Extract the (X, Y) coordinate from the center of the cell holding the provided text.  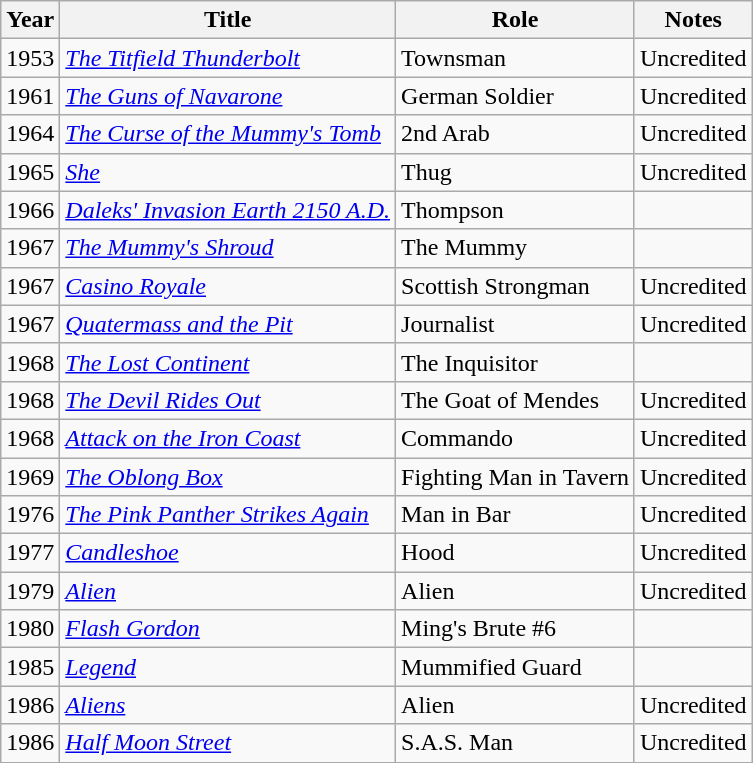
Mummified Guard (516, 667)
Notes (693, 20)
Thompson (516, 210)
2nd Arab (516, 134)
Man in Bar (516, 515)
German Soldier (516, 96)
The Mummy (516, 248)
Flash Gordon (228, 629)
1964 (30, 134)
Half Moon Street (228, 743)
The Devil Rides Out (228, 400)
Attack on the Iron Coast (228, 438)
The Pink Panther Strikes Again (228, 515)
The Titfield Thunderbolt (228, 58)
1966 (30, 210)
Journalist (516, 324)
Fighting Man in Tavern (516, 477)
Title (228, 20)
Scottish Strongman (516, 286)
1985 (30, 667)
Thug (516, 172)
1980 (30, 629)
S.A.S. Man (516, 743)
Daleks' Invasion Earth 2150 A.D. (228, 210)
Hood (516, 553)
Casino Royale (228, 286)
Ming's Brute #6 (516, 629)
1969 (30, 477)
Townsman (516, 58)
The Guns of Navarone (228, 96)
The Oblong Box (228, 477)
Role (516, 20)
Commando (516, 438)
Legend (228, 667)
1979 (30, 591)
Year (30, 20)
1961 (30, 96)
The Lost Continent (228, 362)
Quatermass and the Pit (228, 324)
Candleshoe (228, 553)
1977 (30, 553)
The Curse of the Mummy's Tomb (228, 134)
The Mummy's Shroud (228, 248)
Aliens (228, 705)
1965 (30, 172)
1953 (30, 58)
The Goat of Mendes (516, 400)
She (228, 172)
1976 (30, 515)
The Inquisitor (516, 362)
